Return [x, y] of the center of cell containing provided text 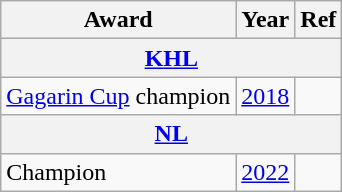
Champion [118, 172]
KHL [172, 58]
NL [172, 134]
Award [118, 20]
Ref [318, 20]
Gagarin Cup champion [118, 96]
2018 [266, 96]
Year [266, 20]
2022 [266, 172]
